Return (x, y) of the center of cell containing provided text 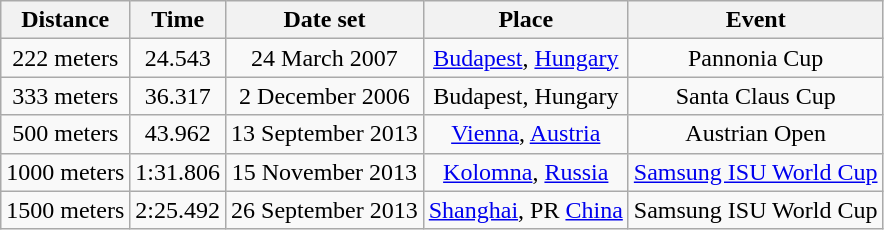
500 meters (66, 134)
1000 meters (66, 172)
Place (526, 20)
Shanghai, PR China (526, 210)
Austrian Open (756, 134)
Time (178, 20)
Event (756, 20)
222 meters (66, 58)
1500 meters (66, 210)
24.543 (178, 58)
13 September 2013 (325, 134)
Kolomna, Russia (526, 172)
15 November 2013 (325, 172)
Date set (325, 20)
36.317 (178, 96)
24 March 2007 (325, 58)
26 September 2013 (325, 210)
43.962 (178, 134)
Santa Claus Cup (756, 96)
Pannonia Cup (756, 58)
2:25.492 (178, 210)
1:31.806 (178, 172)
Vienna, Austria (526, 134)
Distance (66, 20)
2 December 2006 (325, 96)
333 meters (66, 96)
